Capture the cell that displays the provided text and extract its [x, y] central coordinate. 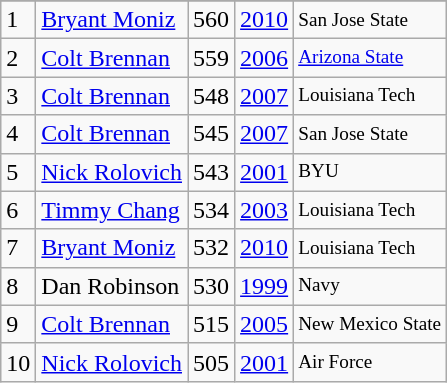
1999 [264, 286]
New Mexico State [370, 324]
545 [212, 134]
5 [18, 172]
7 [18, 248]
505 [212, 362]
3 [18, 96]
Timmy Chang [112, 210]
534 [212, 210]
Dan Robinson [112, 286]
2006 [264, 58]
Arizona State [370, 58]
1 [18, 20]
560 [212, 20]
Air Force [370, 362]
559 [212, 58]
532 [212, 248]
8 [18, 286]
2005 [264, 324]
543 [212, 172]
6 [18, 210]
515 [212, 324]
10 [18, 362]
2 [18, 58]
Navy [370, 286]
530 [212, 286]
BYU [370, 172]
2003 [264, 210]
4 [18, 134]
548 [212, 96]
9 [18, 324]
